Return [x, y] of the center of cell containing provided text 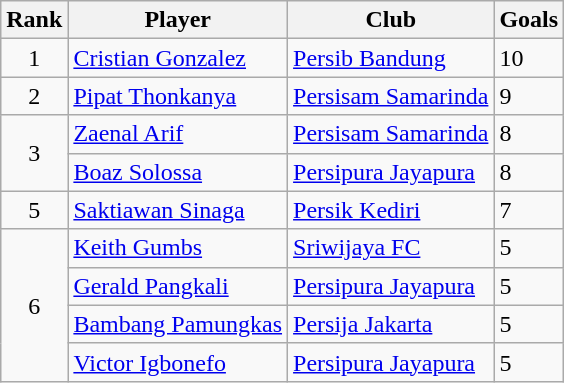
Gerald Pangkali [178, 286]
6 [34, 305]
Pipat Thonkanya [178, 96]
7 [529, 210]
Boaz Solossa [178, 172]
Player [178, 20]
Persib Bandung [391, 58]
Keith Gumbs [178, 248]
3 [34, 153]
Saktiawan Sinaga [178, 210]
Persik Kediri [391, 210]
Sriwijaya FC [391, 248]
Club [391, 20]
9 [529, 96]
Zaenal Arif [178, 134]
Bambang Pamungkas [178, 324]
Persija Jakarta [391, 324]
1 [34, 58]
Goals [529, 20]
Rank [34, 20]
10 [529, 58]
Victor Igbonefo [178, 362]
Cristian Gonzalez [178, 58]
2 [34, 96]
